Capture the cell that displays the provided text and extract its (x, y) central coordinate. 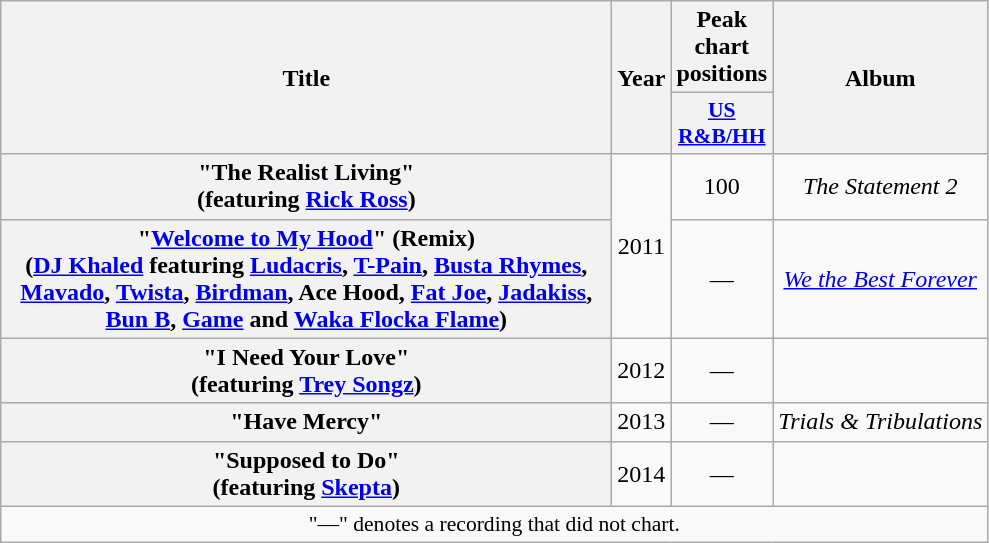
2013 (642, 422)
100 (722, 186)
"Supposed to Do"(featuring Skepta) (306, 474)
The Statement 2 (880, 186)
Album (880, 78)
Year (642, 78)
Trials & Tribulations (880, 422)
We the Best Forever (880, 278)
"—" denotes a recording that did not chart. (494, 524)
"Have Mercy" (306, 422)
2012 (642, 370)
"I Need Your Love"(featuring Trey Songz) (306, 370)
2011 (642, 246)
Peak chart positions (722, 47)
"The Realist Living"(featuring Rick Ross) (306, 186)
US R&B/HH (722, 124)
2014 (642, 474)
Title (306, 78)
